Identify which cell holds the provided text, then report its (x, y) central coordinate. 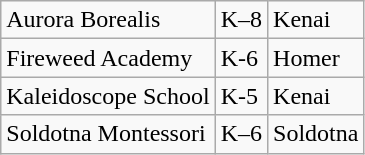
Homer (316, 58)
Fireweed Academy (108, 58)
Kaleidoscope School (108, 96)
Soldotna Montessori (108, 134)
K–6 (241, 134)
K–8 (241, 20)
Aurora Borealis (108, 20)
K-6 (241, 58)
K-5 (241, 96)
Soldotna (316, 134)
